Output the [x, y] coordinate of the center of the cell containing the given text.  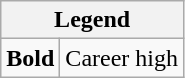
Bold [30, 58]
Legend [92, 20]
Career high [122, 58]
